For the text-containing cell, return its midpoint in [X, Y] coordinate format. 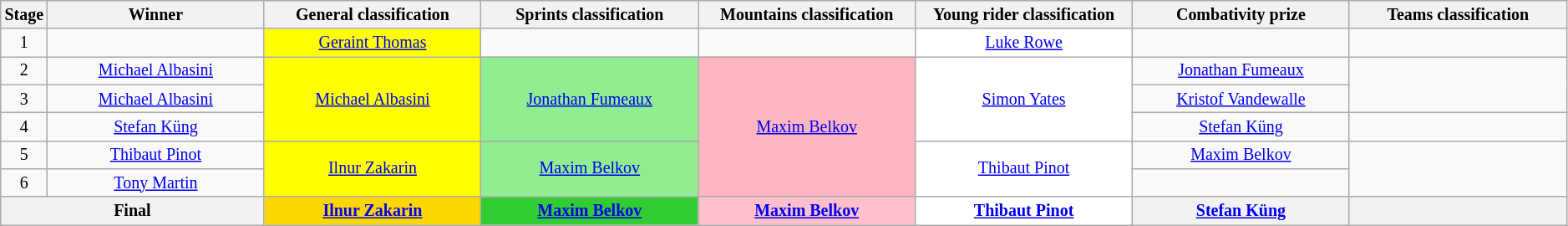
Mountains classification [807, 15]
Combativity prize [1241, 15]
General classification [373, 15]
Kristof Vandewalle [1241, 99]
Stage [24, 15]
Teams classification [1458, 15]
4 [24, 127]
Simon Yates [1024, 99]
1 [24, 44]
Sprints classification [590, 15]
Geraint Thomas [373, 44]
2 [24, 70]
Winner [155, 15]
3 [24, 99]
Luke Rowe [1024, 44]
Final [132, 211]
Young rider classification [1024, 15]
Tony Martin [155, 182]
6 [24, 182]
5 [24, 154]
